Detect which cell encompasses the target text, then output its [X, Y] center coordinate. 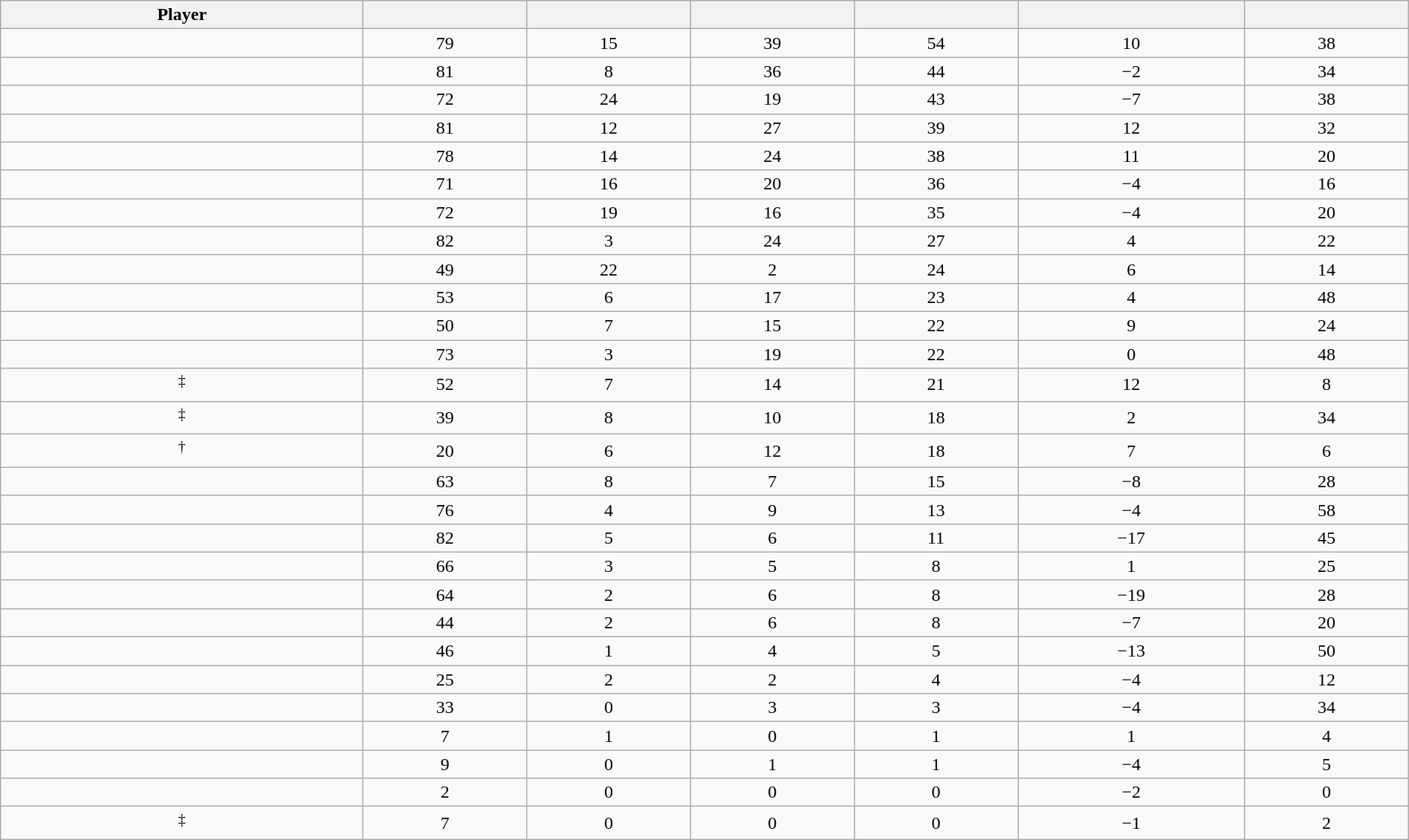
−17 [1131, 538]
58 [1327, 509]
73 [445, 354]
23 [936, 297]
Player [182, 15]
17 [772, 297]
76 [445, 509]
49 [445, 269]
32 [1327, 128]
21 [936, 385]
71 [445, 184]
45 [1327, 538]
−19 [1131, 594]
−8 [1131, 481]
78 [445, 156]
−1 [1131, 823]
43 [936, 100]
79 [445, 43]
35 [936, 212]
54 [936, 43]
46 [445, 651]
−13 [1131, 651]
33 [445, 708]
63 [445, 481]
† [182, 452]
52 [445, 385]
13 [936, 509]
64 [445, 594]
53 [445, 297]
66 [445, 566]
